Capture the cell that displays the provided text and extract its (X, Y) central coordinate. 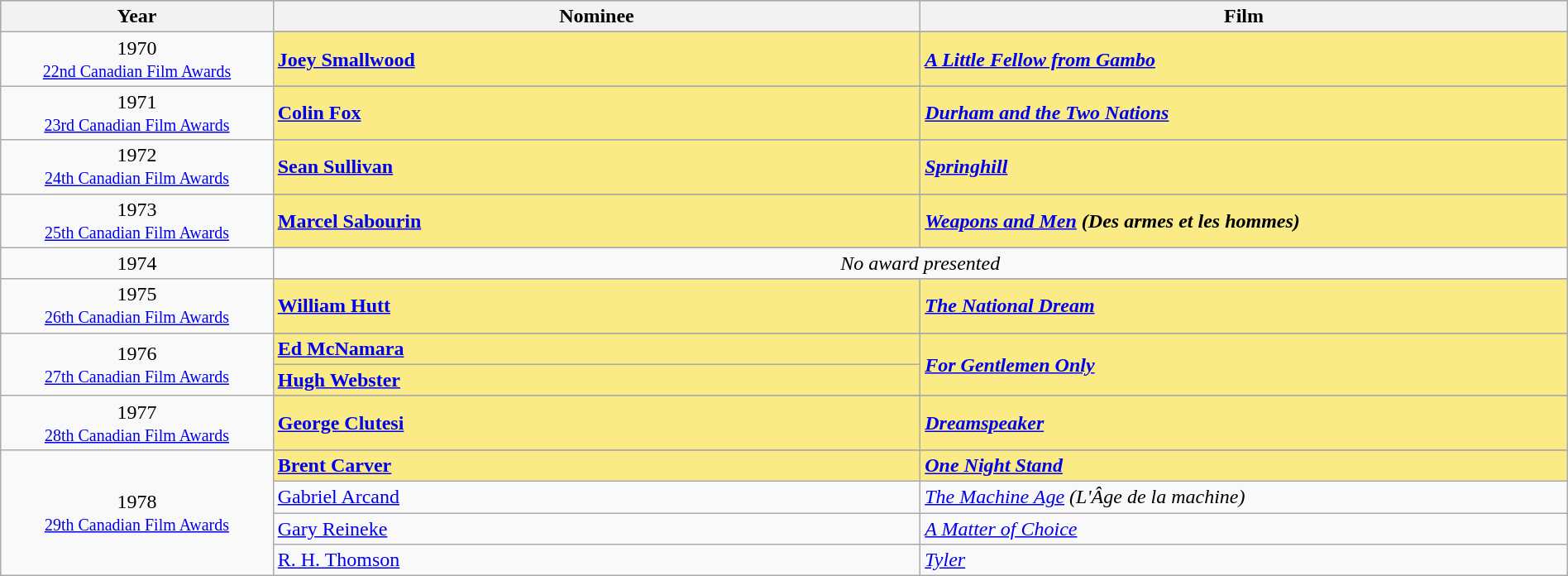
George Clutesi (597, 422)
197224th Canadian Film Awards (137, 167)
Tyler (1244, 560)
Hugh Webster (597, 380)
Ed McNamara (597, 348)
No award presented (920, 263)
A Matter of Choice (1244, 529)
Sean Sullivan (597, 167)
Weapons and Men (Des armes et les hommes) (1244, 220)
A Little Fellow from Gambo (1244, 60)
197022nd Canadian Film Awards (137, 60)
R. H. Thomson (597, 560)
197325th Canadian Film Awards (137, 220)
William Hutt (597, 306)
One Night Stand (1244, 465)
Colin Fox (597, 113)
1974 (137, 263)
197123rd Canadian Film Awards (137, 113)
Brent Carver (597, 465)
Gabriel Arcand (597, 497)
Film (1244, 17)
Nominee (597, 17)
197829th Canadian Film Awards (137, 512)
Dreamspeaker (1244, 422)
The Machine Age (L'Âge de la machine) (1244, 497)
197627th Canadian Film Awards (137, 364)
197526th Canadian Film Awards (137, 306)
For Gentlemen Only (1244, 364)
197728th Canadian Film Awards (137, 422)
Springhill (1244, 167)
Marcel Sabourin (597, 220)
Gary Reineke (597, 529)
Durham and the Two Nations (1244, 113)
The National Dream (1244, 306)
Year (137, 17)
Joey Smallwood (597, 60)
